Provide the (X, Y) coordinate of the cell's center where the given text is located.  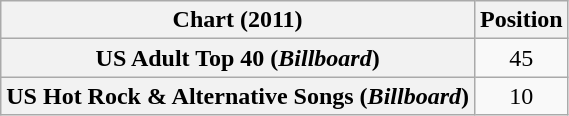
US Hot Rock & Alternative Songs (Billboard) (238, 96)
Position (521, 20)
US Adult Top 40 (Billboard) (238, 58)
10 (521, 96)
Chart (2011) (238, 20)
45 (521, 58)
